From the cell containing the given text, extract its center point as [X, Y] coordinate. 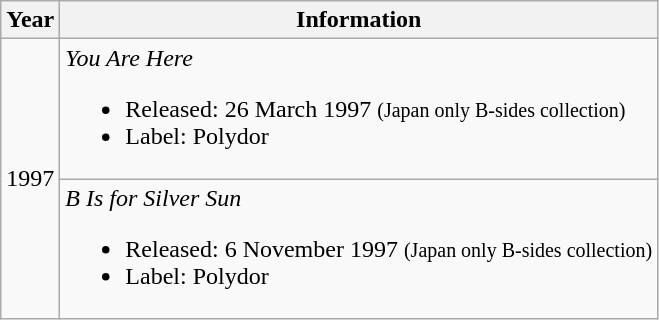
Year [30, 20]
You Are HereReleased: 26 March 1997 (Japan only B-sides collection)Label: Polydor [359, 109]
1997 [30, 179]
B Is for Silver SunReleased: 6 November 1997 (Japan only B-sides collection)Label: Polydor [359, 249]
Information [359, 20]
